From the cell containing the given text, extract its center point as [x, y] coordinate. 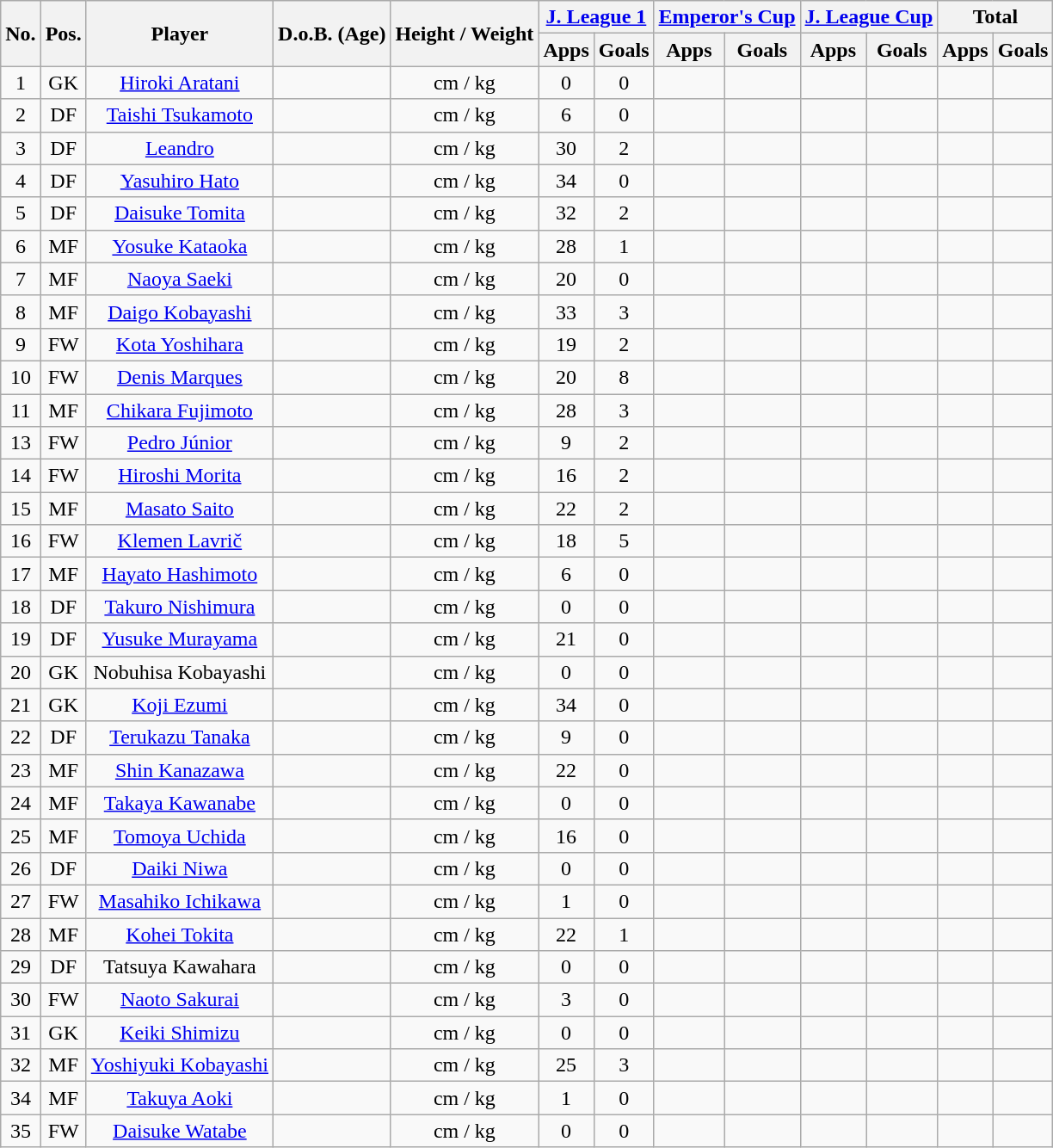
Tomoya Uchida [179, 836]
7 [21, 279]
11 [21, 410]
Yasuhiro Hato [179, 181]
Chikara Fujimoto [179, 410]
Total [995, 17]
J. League 1 [596, 17]
Pedro Júnior [179, 443]
17 [21, 574]
Hiroshi Morita [179, 476]
Daiki Niwa [179, 868]
Shin Kanazawa [179, 770]
Naoya Saeki [179, 279]
Takuya Aoki [179, 1098]
Daigo Kobayashi [179, 312]
10 [21, 377]
Emperor's Cup [727, 17]
35 [21, 1131]
D.o.B. (Age) [332, 34]
Kota Yoshihara [179, 344]
Takuro Nishimura [179, 607]
14 [21, 476]
Daisuke Watabe [179, 1131]
Masahiko Ichikawa [179, 901]
33 [566, 312]
Hiroki Aratani [179, 83]
4 [21, 181]
Leandro [179, 148]
15 [21, 509]
Tatsuya Kawahara [179, 967]
Nobuhisa Kobayashi [179, 672]
13 [21, 443]
23 [21, 770]
J. League Cup [869, 17]
27 [21, 901]
Kohei Tokita [179, 934]
Yusuke Murayama [179, 639]
Naoto Sakurai [179, 1000]
Denis Marques [179, 377]
Pos. [64, 34]
Yoshiyuki Kobayashi [179, 1065]
Hayato Hashimoto [179, 574]
Player [179, 34]
Taishi Tsukamoto [179, 115]
Koji Ezumi [179, 705]
Yosuke Kataoka [179, 246]
24 [21, 803]
Height / Weight [465, 34]
Keiki Shimizu [179, 1033]
Klemen Lavrič [179, 541]
No. [21, 34]
29 [21, 967]
26 [21, 868]
31 [21, 1033]
Daisuke Tomita [179, 213]
Masato Saito [179, 509]
Takaya Kawanabe [179, 803]
Terukazu Tanaka [179, 738]
